Determine the [X, Y] coordinate at the center of the cell enclosing the given text.  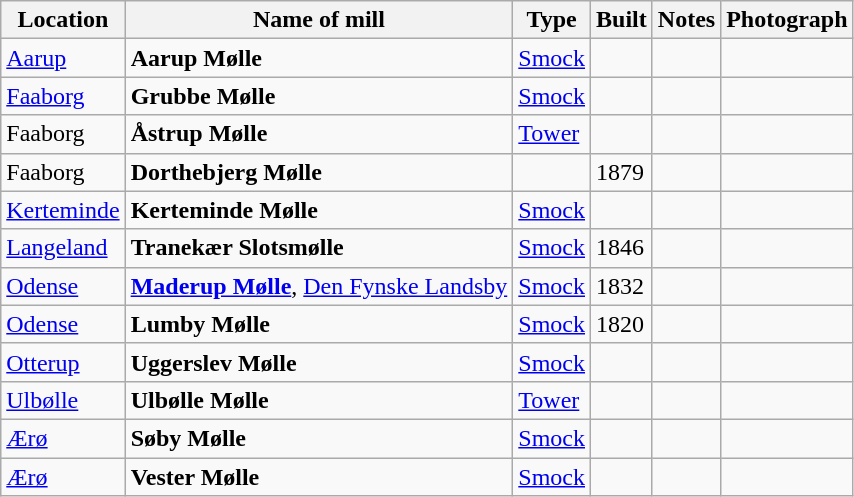
Søby Mølle [319, 438]
1846 [622, 248]
Photograph [787, 20]
Dorthebjerg Mølle [319, 172]
Maderup Mølle, Den Fynske Landsby [319, 286]
1879 [622, 172]
Type [552, 20]
Name of mill [319, 20]
Tranekær Slotsmølle [319, 248]
Ulbølle [63, 400]
Location [63, 20]
Aarup Mølle [319, 58]
Vester Mølle [319, 477]
Grubbe Mølle [319, 96]
Aarup [63, 58]
Ulbølle Mølle [319, 400]
Kerteminde [63, 210]
Lumby Mølle [319, 324]
Åstrup Mølle [319, 134]
Otterup [63, 362]
Kerteminde Mølle [319, 210]
Langeland [63, 248]
Notes [686, 20]
Built [622, 20]
1820 [622, 324]
Uggerslev Mølle [319, 362]
1832 [622, 286]
